Provide the [x, y] coordinate of the cell's center where the given text is located.  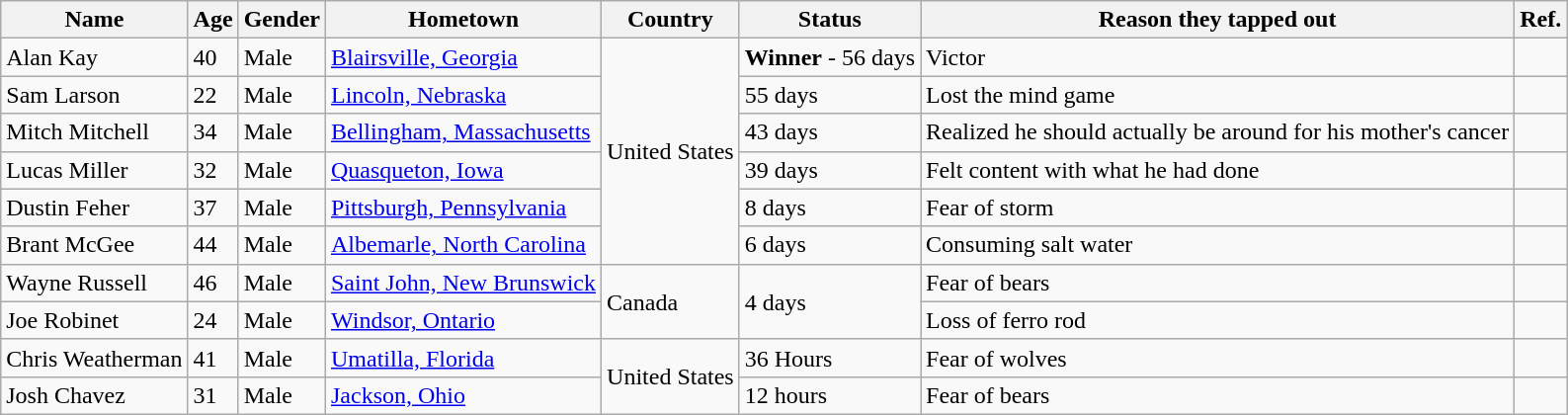
Sam Larson [95, 95]
Name [95, 20]
37 [213, 207]
22 [213, 95]
Fear of storm [1217, 207]
40 [213, 57]
39 days [830, 170]
12 hours [830, 395]
Mitch Mitchell [95, 132]
Windsor, Ontario [462, 320]
Status [830, 20]
34 [213, 132]
43 days [830, 132]
Wayne Russell [95, 283]
Consuming salt water [1217, 245]
Jackson, Ohio [462, 395]
Bellingham, Massachusetts [462, 132]
Chris Weatherman [95, 358]
8 days [830, 207]
Albemarle, North Carolina [462, 245]
Umatilla, Florida [462, 358]
Lincoln, Nebraska [462, 95]
Winner - 56 days [830, 57]
36 Hours [830, 358]
6 days [830, 245]
Gender [282, 20]
Josh Chavez [95, 395]
Ref. [1541, 20]
44 [213, 245]
Fear of wolves [1217, 358]
Pittsburgh, Pennsylvania [462, 207]
Victor [1217, 57]
Joe Robinet [95, 320]
Alan Kay [95, 57]
Hometown [462, 20]
24 [213, 320]
4 days [830, 301]
Realized he should actually be around for his mother's cancer [1217, 132]
Felt content with what he had done [1217, 170]
Blairsville, Georgia [462, 57]
Lucas Miller [95, 170]
Canada [671, 301]
Reason they tapped out [1217, 20]
55 days [830, 95]
41 [213, 358]
Lost the mind game [1217, 95]
Dustin Feher [95, 207]
Brant McGee [95, 245]
Saint John, New Brunswick [462, 283]
Quasqueton, Iowa [462, 170]
46 [213, 283]
Loss of ferro rod [1217, 320]
32 [213, 170]
Age [213, 20]
Country [671, 20]
31 [213, 395]
